Determine the [x, y] coordinate at the center of the cell enclosing the given text.  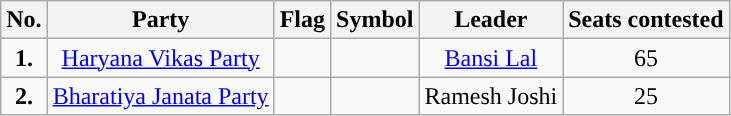
Symbol [375, 20]
Bharatiya Janata Party [160, 96]
25 [646, 96]
2. [24, 96]
Flag [302, 20]
No. [24, 20]
65 [646, 58]
Ramesh Joshi [491, 96]
Party [160, 20]
Haryana Vikas Party [160, 58]
Seats contested [646, 20]
Leader [491, 20]
1. [24, 58]
Bansi Lal [491, 58]
